Extract the [X, Y] coordinate from the center of the cell holding the provided text.  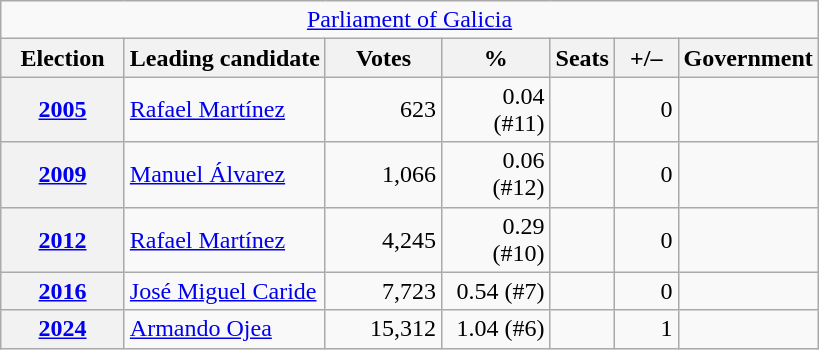
2016 [63, 291]
1.04 (#6) [496, 329]
1,066 [383, 174]
0.29 (#10) [496, 240]
Leading candidate [224, 58]
Votes [383, 58]
Seats [582, 58]
1 [646, 329]
2009 [63, 174]
% [496, 58]
2024 [63, 329]
2005 [63, 110]
623 [383, 110]
Parliament of Galicia [410, 20]
4,245 [383, 240]
José Miguel Caride [224, 291]
Manuel Álvarez [224, 174]
2012 [63, 240]
+/– [646, 58]
7,723 [383, 291]
0.54 (#7) [496, 291]
0.04 (#11) [496, 110]
0.06 (#12) [496, 174]
Armando Ojea [224, 329]
15,312 [383, 329]
Election [63, 58]
Government [748, 58]
